From the cell containing the given text, extract its center point as [x, y] coordinate. 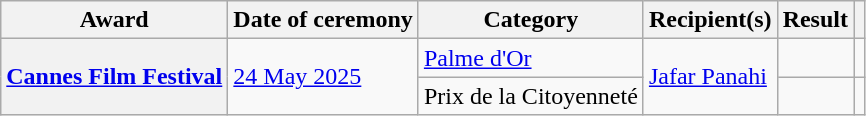
Jafar Panahi [710, 77]
Palme d'Or [530, 58]
Recipient(s) [710, 20]
24 May 2025 [324, 77]
Date of ceremony [324, 20]
Category [530, 20]
Result [815, 20]
Award [114, 20]
Cannes Film Festival [114, 77]
Prix de la Citoyenneté [530, 96]
